Search for the cell housing the specified text and yield its [X, Y] center coordinate. 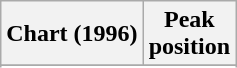
Peakposition [189, 34]
Chart (1996) [72, 34]
